Return the [X, Y] coordinate for the center point of the cell that contains the specified text.  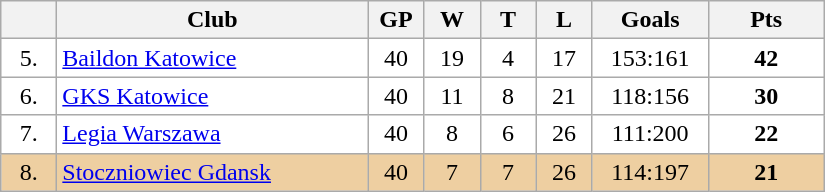
6 [508, 134]
19 [452, 58]
8. [29, 172]
5. [29, 58]
114:197 [650, 172]
111:200 [650, 134]
153:161 [650, 58]
Club [212, 20]
GKS Katowice [212, 96]
17 [564, 58]
7. [29, 134]
Baildon Katowice [212, 58]
22 [766, 134]
L [564, 20]
Legia Warszawa [212, 134]
Stoczniowiec Gdansk [212, 172]
Goals [650, 20]
Pts [766, 20]
W [452, 20]
11 [452, 96]
30 [766, 96]
GP [396, 20]
42 [766, 58]
T [508, 20]
118:156 [650, 96]
4 [508, 58]
6. [29, 96]
